Find where the given text appears and provide that cell's center as [X, Y] coordinate. 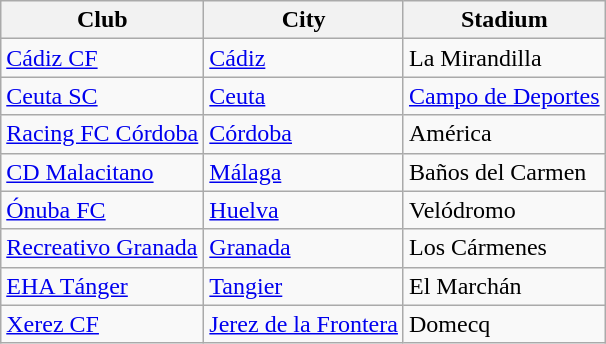
Velódromo [504, 210]
Los Cármenes [504, 248]
EHA Tánger [102, 286]
Stadium [504, 20]
City [304, 20]
Málaga [304, 172]
Ónuba FC [102, 210]
El Marchán [504, 286]
Club [102, 20]
América [504, 134]
Jerez de la Frontera [304, 324]
La Mirandilla [504, 58]
Ceuta SC [102, 96]
Huelva [304, 210]
Tangier [304, 286]
Xerez CF [102, 324]
Recreativo Granada [102, 248]
Cádiz CF [102, 58]
Cádiz [304, 58]
Ceuta [304, 96]
Domecq [504, 324]
Racing FC Córdoba [102, 134]
Campo de Deportes [504, 96]
Córdoba [304, 134]
CD Malacitano [102, 172]
Granada [304, 248]
Baños del Carmen [504, 172]
